Detect which cell encompasses the target text, then output its (x, y) center coordinate. 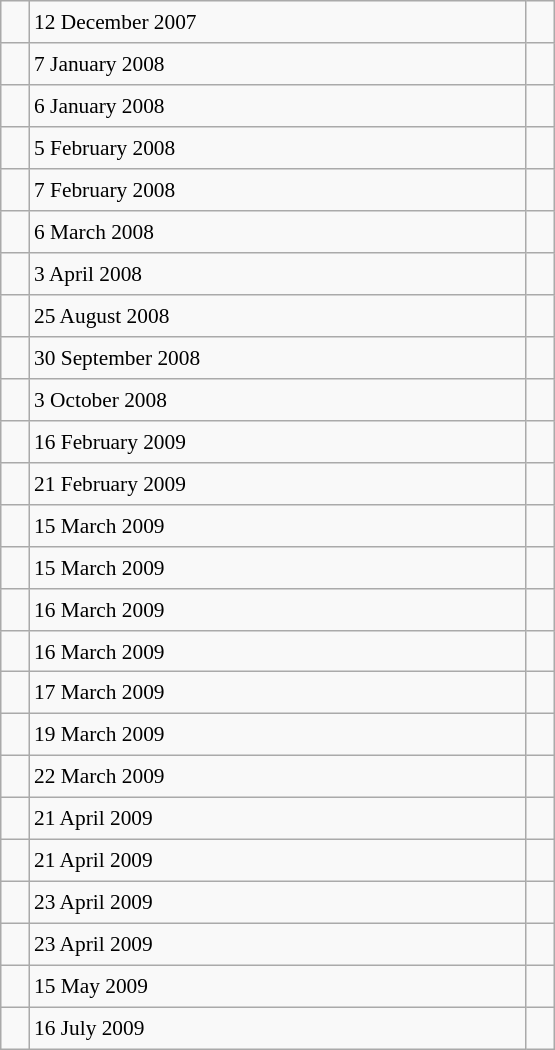
22 March 2009 (278, 777)
12 December 2007 (278, 22)
7 February 2008 (278, 190)
5 February 2008 (278, 148)
16 February 2009 (278, 441)
30 September 2008 (278, 358)
6 March 2008 (278, 232)
25 August 2008 (278, 316)
16 July 2009 (278, 1028)
21 February 2009 (278, 483)
3 April 2008 (278, 274)
7 January 2008 (278, 64)
15 May 2009 (278, 986)
6 January 2008 (278, 106)
19 March 2009 (278, 735)
17 March 2009 (278, 693)
3 October 2008 (278, 399)
